Pinpoint the cell where the given text exists, returning its [X, Y] midpoint coordinate. 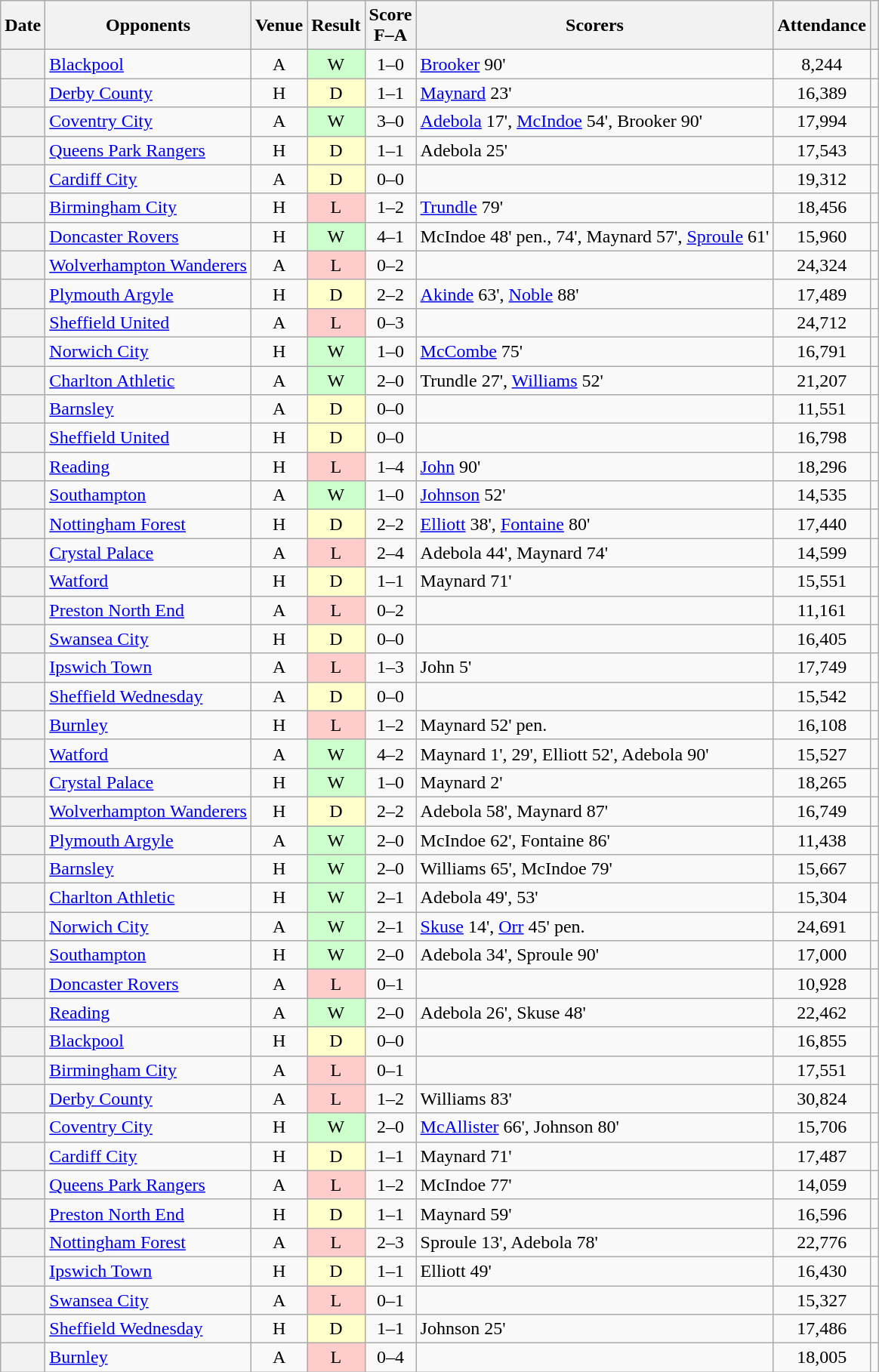
16,596 [822, 1213]
Johnson 25' [595, 1329]
1–3 [390, 668]
16,855 [822, 1041]
Brooker 90' [595, 64]
15,551 [822, 581]
Elliott 49' [595, 1271]
Sproule 13', Adebola 78' [595, 1242]
19,312 [822, 179]
16,405 [822, 639]
22,776 [822, 1242]
16,798 [822, 438]
16,749 [822, 811]
Johnson 52' [595, 495]
16,389 [822, 93]
17,551 [822, 1070]
18,456 [822, 208]
Trundle 27', Williams 52' [595, 380]
11,438 [822, 840]
Scorers [595, 26]
McIndoe 48' pen., 74', Maynard 57', Sproule 61' [595, 236]
16,430 [822, 1271]
Result [336, 26]
John 90' [595, 467]
24,324 [822, 265]
Maynard 2' [595, 782]
Trundle 79' [595, 208]
15,327 [822, 1300]
30,824 [822, 1099]
Adebola 25' [595, 150]
Williams 65', McIndoe 79' [595, 869]
17,000 [822, 955]
2–3 [390, 1242]
4–2 [390, 754]
18,265 [822, 782]
17,994 [822, 122]
McAllister 66', Johnson 80' [595, 1127]
22,462 [822, 1013]
Adebola 34', Sproule 90' [595, 955]
18,005 [822, 1358]
Akinde 63', Noble 88' [595, 294]
McIndoe 62', Fontaine 86' [595, 840]
Maynard 59' [595, 1213]
15,960 [822, 236]
14,599 [822, 553]
Adebola 17', McIndoe 54', Brooker 90' [595, 122]
24,691 [822, 926]
Maynard 23' [595, 93]
0–4 [390, 1358]
15,527 [822, 754]
21,207 [822, 380]
11,551 [822, 409]
Date [23, 26]
Venue [279, 26]
15,706 [822, 1127]
17,487 [822, 1156]
17,486 [822, 1329]
Maynard 1', 29', Elliott 52', Adebola 90' [595, 754]
Maynard 52' pen. [595, 725]
McCombe 75' [595, 351]
17,489 [822, 294]
17,440 [822, 524]
16,791 [822, 351]
16,108 [822, 725]
17,749 [822, 668]
Adebola 49', 53' [595, 898]
1–4 [390, 467]
15,667 [822, 869]
Williams 83' [595, 1099]
Skuse 14', Orr 45' pen. [595, 926]
Opponents [148, 26]
2–4 [390, 553]
3–0 [390, 122]
14,059 [822, 1185]
11,161 [822, 610]
Elliott 38', Fontaine 80' [595, 524]
Attendance [822, 26]
ScoreF–A [390, 26]
10,928 [822, 984]
18,296 [822, 467]
0–3 [390, 322]
4–1 [390, 236]
Adebola 26', Skuse 48' [595, 1013]
24,712 [822, 322]
17,543 [822, 150]
John 5' [595, 668]
McIndoe 77' [595, 1185]
Adebola 58', Maynard 87' [595, 811]
8,244 [822, 64]
14,535 [822, 495]
Adebola 44', Maynard 74' [595, 553]
15,304 [822, 898]
15,542 [822, 696]
